Scan for the cell matching the given text and deliver its (X, Y) coordinate at center. 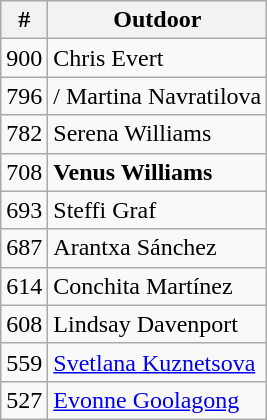
559 (24, 362)
Outdoor (158, 20)
Conchita Martínez (158, 286)
796 (24, 96)
Steffi Graf (158, 210)
693 (24, 210)
/ Martina Navratilova (158, 96)
Chris Evert (158, 58)
708 (24, 172)
687 (24, 248)
Venus Williams (158, 172)
Evonne Goolagong (158, 400)
614 (24, 286)
900 (24, 58)
Lindsay Davenport (158, 324)
Serena Williams (158, 134)
608 (24, 324)
Arantxa Sánchez (158, 248)
527 (24, 400)
# (24, 20)
Svetlana Kuznetsova (158, 362)
782 (24, 134)
